Determine the (X, Y) coordinate at the center of the cell enclosing the given text.  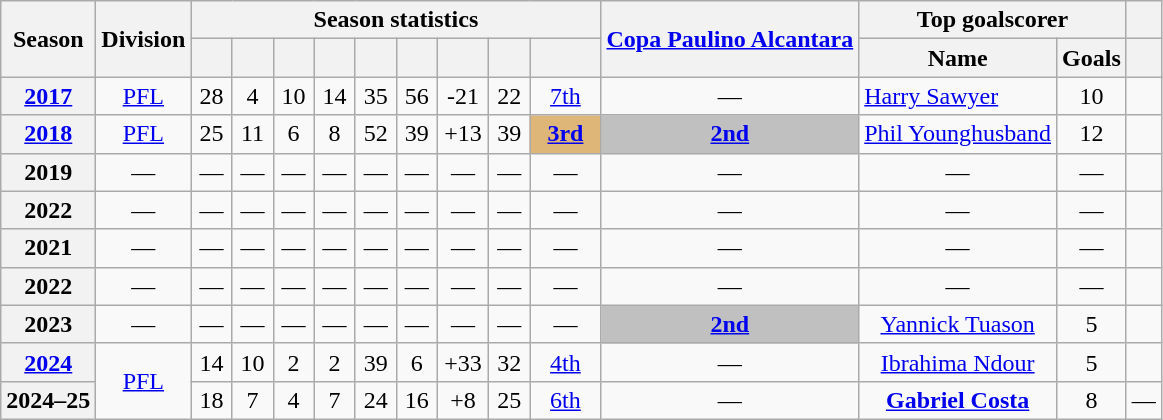
56 (416, 96)
52 (376, 134)
Name (958, 58)
12 (1092, 134)
6th (566, 400)
Copa Paulino Alcantara (730, 39)
+8 (463, 400)
Yannick Tuason (958, 324)
3rd (566, 134)
+13 (463, 134)
Top goalscorer (993, 20)
Harry Sawyer (958, 96)
-21 (463, 96)
4th (566, 362)
Goals (1092, 58)
2024–25 (48, 400)
Ibrahima Ndour (958, 362)
28 (212, 96)
2017 (48, 96)
35 (376, 96)
2021 (48, 248)
11 (252, 134)
7th (566, 96)
18 (212, 400)
Gabriel Costa (958, 400)
2019 (48, 172)
22 (510, 96)
Season statistics (396, 20)
16 (416, 400)
24 (376, 400)
32 (510, 362)
2024 (48, 362)
Season (48, 39)
Phil Younghusband (958, 134)
2023 (48, 324)
2018 (48, 134)
Division (144, 39)
+33 (463, 362)
